Capture the cell that displays the provided text and extract its (X, Y) central coordinate. 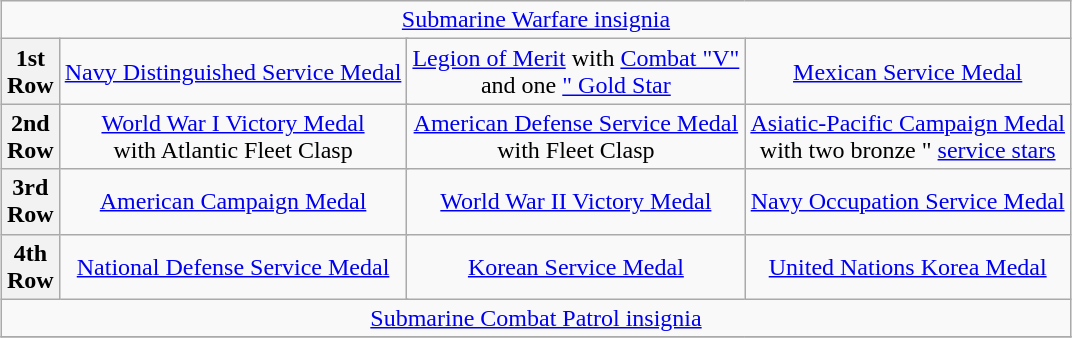
American Campaign Medal (233, 202)
4thRow (30, 266)
1stRow (30, 72)
World War II Victory Medal (576, 202)
American Defense Service Medal with Fleet Clasp (576, 136)
World War I Victory Medal with Atlantic Fleet Clasp (233, 136)
3rdRow (30, 202)
United Nations Korea Medal (908, 266)
Navy Distinguished Service Medal (233, 72)
Navy Occupation Service Medal (908, 202)
2ndRow (30, 136)
Submarine Combat Patrol insignia (536, 318)
National Defense Service Medal (233, 266)
Legion of Merit with Combat "V" and one " Gold Star (576, 72)
Submarine Warfare insignia (536, 20)
Korean Service Medal (576, 266)
Mexican Service Medal (908, 72)
Asiatic-Pacific Campaign Medal with two bronze " service stars (908, 136)
